Identify which cell holds the provided text, then report its (x, y) central coordinate. 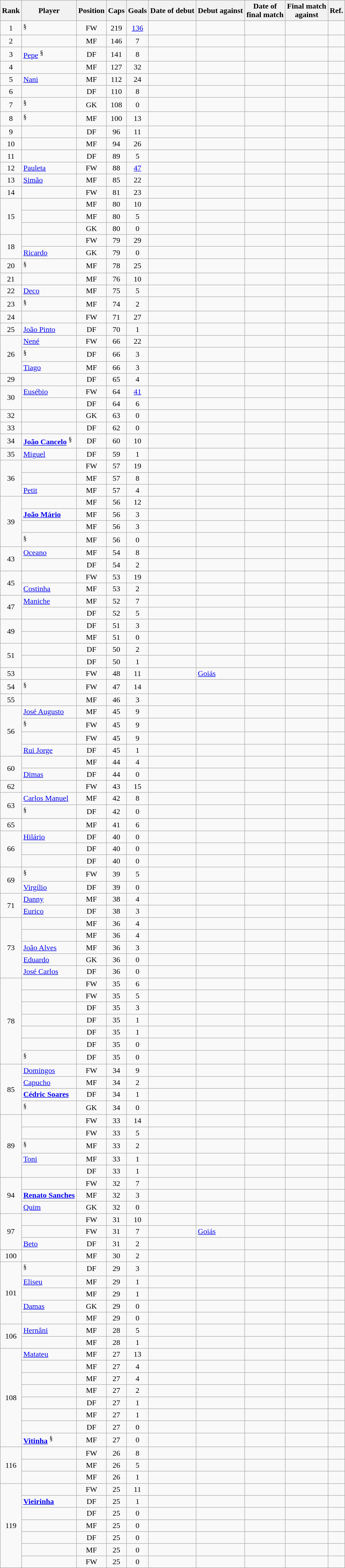
136 (138, 28)
Dimas (49, 774)
Rank (11, 11)
46 (116, 700)
João Mário (49, 514)
Eduardo (49, 960)
Pauleta (49, 168)
49 (11, 631)
Ref. (336, 11)
73 (11, 948)
Danny (49, 899)
55 (11, 700)
Domingos (49, 1070)
Oceano (49, 553)
88 (116, 168)
127 (116, 67)
Hilário (49, 837)
Toni (49, 1159)
219 (116, 28)
Vieirinha (49, 1501)
116 (11, 1465)
110 (116, 91)
Eliseu (49, 1282)
119 (11, 1525)
69 (11, 880)
Eurico (49, 911)
Rui Jorge (49, 750)
Matateu (49, 1354)
Nené (49, 341)
Caps (116, 11)
21 (11, 279)
Final matchagainst (307, 11)
Quim (49, 1207)
Beto (49, 1244)
Vitinha § (49, 1440)
Goals (138, 11)
Eusébio (49, 392)
141 (116, 54)
74 (116, 304)
97 (11, 1232)
José Carlos (49, 972)
Tiago (49, 367)
Virgílio (49, 887)
Miguel (49, 454)
José Augusto (49, 712)
70 (116, 329)
Date of debut (172, 11)
Simão (49, 180)
146 (116, 41)
Maniche (49, 601)
João Alves (49, 948)
Renato Sanches (49, 1195)
Position (91, 11)
59 (116, 454)
75 (116, 291)
Capucho (49, 1082)
18 (11, 247)
Carlos Manuel (49, 798)
96 (116, 132)
76 (116, 279)
Date offinal match (265, 11)
20 (11, 266)
81 (116, 192)
48 (116, 673)
Deco (49, 291)
Cédric Soares (49, 1095)
Ricardo (49, 253)
João Pinto (49, 329)
101 (11, 1293)
Debut against (220, 11)
Nani (49, 79)
Damas (49, 1306)
Hernâni (49, 1330)
João Cancelo § (49, 441)
112 (116, 79)
Costinha (49, 589)
Player (49, 11)
106 (11, 1336)
Petit (49, 490)
Pepe § (49, 54)
